Identify which cell holds the provided text, then report its [x, y] central coordinate. 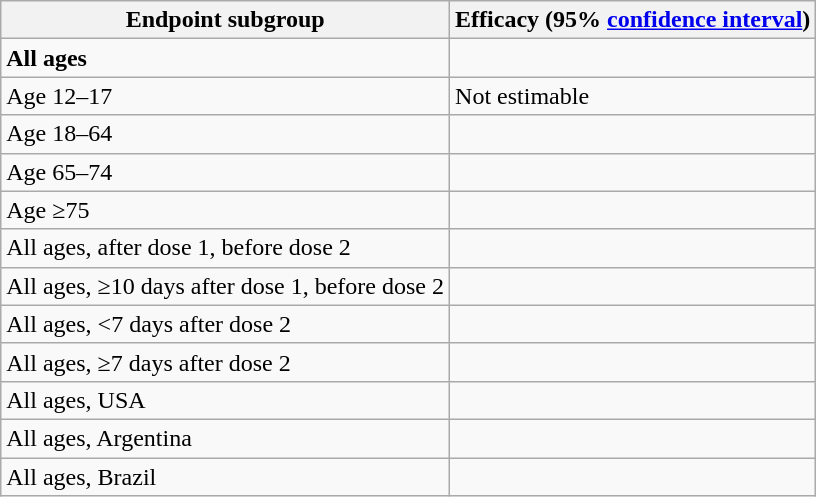
All ages, ≥10 days after dose 1, before dose 2 [226, 286]
Age 18–64 [226, 134]
All ages, after dose 1, before dose 2 [226, 248]
All ages [226, 58]
All ages, Argentina [226, 438]
Efficacy (95% confidence interval) [633, 20]
All ages, <7 days after dose 2 [226, 324]
All ages, Brazil [226, 477]
All ages, ≥7 days after dose 2 [226, 362]
Age 65–74 [226, 172]
Endpoint subgroup [226, 20]
Not estimable [633, 96]
Age ≥75 [226, 210]
Age 12–17 [226, 96]
All ages, USA [226, 400]
